From the cell containing the given text, extract its center point as [x, y] coordinate. 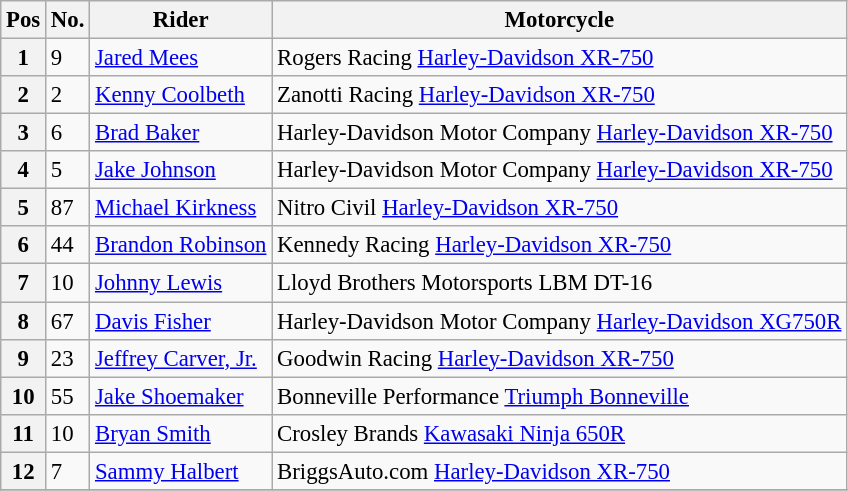
Kennedy Racing Harley-Davidson XR-750 [560, 245]
1 [24, 58]
Motorcycle [560, 20]
Nitro Civil Harley-Davidson XR-750 [560, 208]
Jared Mees [181, 58]
Sammy Halbert [181, 471]
Bonneville Performance Triumph Bonneville [560, 396]
Jake Johnson [181, 170]
Jake Shoemaker [181, 396]
44 [68, 245]
Zanotti Racing Harley-Davidson XR-750 [560, 95]
Rogers Racing Harley-Davidson XR-750 [560, 58]
Kenny Coolbeth [181, 95]
No. [68, 20]
23 [68, 358]
4 [24, 170]
Pos [24, 20]
11 [24, 433]
Harley-Davidson Motor Company Harley-Davidson XG750R [560, 321]
BriggsAuto.com Harley-Davidson XR-750 [560, 471]
Bryan Smith [181, 433]
Lloyd Brothers Motorsports LBM DT-16 [560, 283]
Jeffrey Carver, Jr. [181, 358]
Rider [181, 20]
67 [68, 321]
Brad Baker [181, 133]
12 [24, 471]
Brandon Robinson [181, 245]
Davis Fisher [181, 321]
3 [24, 133]
Crosley Brands Kawasaki Ninja 650R [560, 433]
55 [68, 396]
Johnny Lewis [181, 283]
87 [68, 208]
Goodwin Racing Harley-Davidson XR-750 [560, 358]
8 [24, 321]
Michael Kirkness [181, 208]
